Output the (X, Y) coordinate of the center of the cell containing the given text.  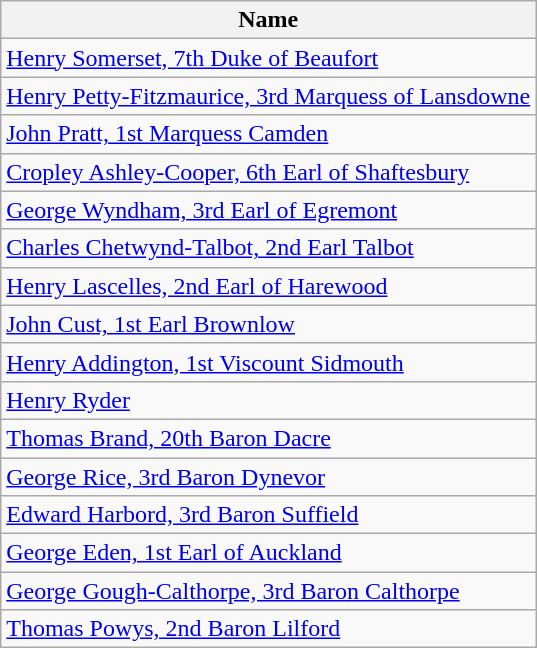
Cropley Ashley-Cooper, 6th Earl of Shaftesbury (268, 172)
Henry Petty-Fitzmaurice, 3rd Marquess of Lansdowne (268, 96)
Henry Lascelles, 2nd Earl of Harewood (268, 286)
Charles Chetwynd-Talbot, 2nd Earl Talbot (268, 248)
John Pratt, 1st Marquess Camden (268, 134)
Thomas Brand, 20th Baron Dacre (268, 438)
Henry Ryder (268, 400)
Henry Somerset, 7th Duke of Beaufort (268, 58)
Thomas Powys, 2nd Baron Lilford (268, 629)
Name (268, 20)
Edward Harbord, 3rd Baron Suffield (268, 515)
George Eden, 1st Earl of Auckland (268, 553)
Henry Addington, 1st Viscount Sidmouth (268, 362)
George Gough-Calthorpe, 3rd Baron Calthorpe (268, 591)
George Wyndham, 3rd Earl of Egremont (268, 210)
George Rice, 3rd Baron Dynevor (268, 477)
John Cust, 1st Earl Brownlow (268, 324)
